From the cell containing the given text, extract its center point as (X, Y) coordinate. 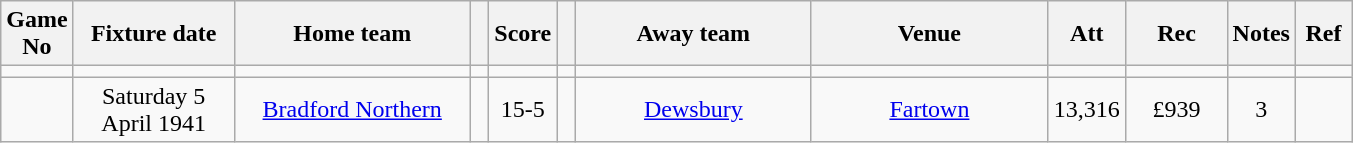
Notes (1261, 34)
Fartown (929, 110)
Rec (1176, 34)
Away team (693, 34)
13,316 (1086, 110)
Home team (352, 34)
Venue (929, 34)
Saturday 5 April 1941 (154, 110)
15-5 (523, 110)
Dewsbury (693, 110)
Ref (1323, 34)
Fixture date (154, 34)
Bradford Northern (352, 110)
£939 (1176, 110)
Game No (37, 34)
3 (1261, 110)
Score (523, 34)
Att (1086, 34)
